For the text-containing cell, return its midpoint in (X, Y) coordinate format. 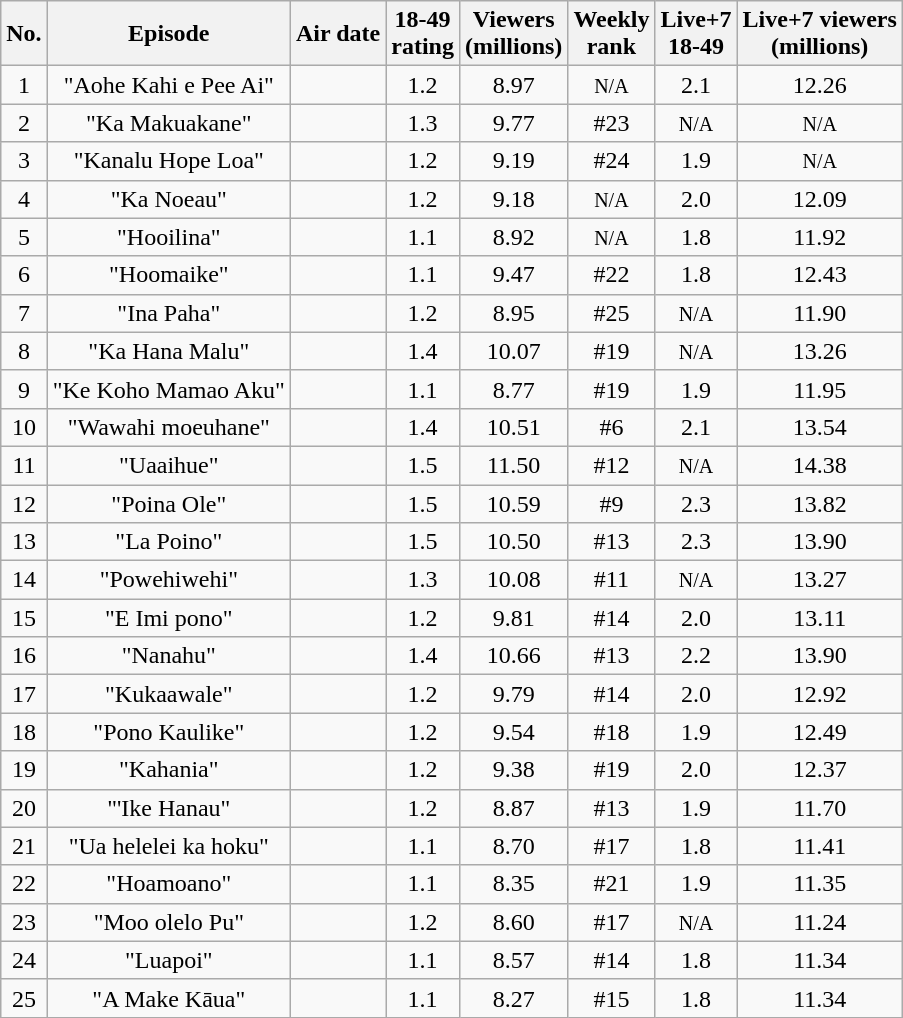
8.97 (513, 85)
#11 (612, 580)
8.57 (513, 960)
9.77 (513, 123)
17 (24, 694)
"Ka Hana Malu" (168, 351)
18-49rating (423, 34)
11.50 (513, 465)
#18 (612, 732)
8.95 (513, 313)
#15 (612, 998)
20 (24, 808)
16 (24, 656)
"Pono Kaulike" (168, 732)
9.38 (513, 770)
"Powehiwehi" (168, 580)
4 (24, 199)
12.37 (820, 770)
8.27 (513, 998)
#6 (612, 427)
"Poina Ole" (168, 503)
"Nanahu" (168, 656)
"Kukaawale" (168, 694)
"Moo olelo Pu" (168, 922)
No. (24, 34)
Episode (168, 34)
Air date (338, 34)
"Hooilina" (168, 237)
#12 (612, 465)
1 (24, 85)
#21 (612, 884)
8.70 (513, 846)
8.77 (513, 389)
#24 (612, 161)
"Ina Paha" (168, 313)
"Luapoi" (168, 960)
Live+7 viewers(millions) (820, 34)
7 (24, 313)
9.18 (513, 199)
10.08 (513, 580)
"Ke Koho Mamao Aku" (168, 389)
"Ka Noeau" (168, 199)
6 (24, 275)
11.92 (820, 237)
9.79 (513, 694)
19 (24, 770)
9.47 (513, 275)
23 (24, 922)
11.95 (820, 389)
9.81 (513, 618)
Weeklyrank (612, 34)
13.26 (820, 351)
Viewers(millions) (513, 34)
9.54 (513, 732)
8.35 (513, 884)
22 (24, 884)
25 (24, 998)
11 (24, 465)
10 (24, 427)
"Hoomaike" (168, 275)
12 (24, 503)
10.07 (513, 351)
"Ua helelei ka hoku" (168, 846)
5 (24, 237)
9.19 (513, 161)
12.49 (820, 732)
24 (24, 960)
#25 (612, 313)
21 (24, 846)
12.26 (820, 85)
13.11 (820, 618)
"Uaaihue" (168, 465)
#22 (612, 275)
10.51 (513, 427)
3 (24, 161)
8.92 (513, 237)
2 (24, 123)
13.82 (820, 503)
13 (24, 542)
"Kahania" (168, 770)
11.24 (820, 922)
"'Ike Hanau" (168, 808)
12.43 (820, 275)
18 (24, 732)
"Ka Makuakane" (168, 123)
10.50 (513, 542)
#23 (612, 123)
11.41 (820, 846)
11.90 (820, 313)
15 (24, 618)
8 (24, 351)
#9 (612, 503)
12.09 (820, 199)
11.35 (820, 884)
2.2 (696, 656)
"A Make Kāua" (168, 998)
"Wawahi moeuhane" (168, 427)
"La Poino" (168, 542)
8.87 (513, 808)
8.60 (513, 922)
"Hoamoano" (168, 884)
Live+718-49 (696, 34)
14.38 (820, 465)
11.70 (820, 808)
"Aohe Kahi e Pee Ai" (168, 85)
13.54 (820, 427)
13.27 (820, 580)
12.92 (820, 694)
10.66 (513, 656)
9 (24, 389)
10.59 (513, 503)
14 (24, 580)
"E Imi pono" (168, 618)
"Kanalu Hope Loa" (168, 161)
